Capture the cell that displays the provided text and extract its [x, y] central coordinate. 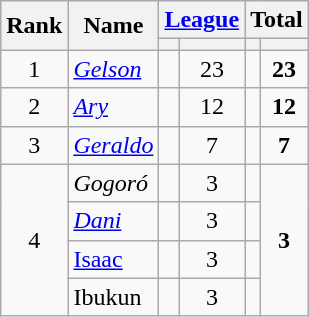
Rank [34, 26]
Gogoró [114, 183]
Dani [114, 221]
Name [114, 26]
League [202, 20]
Gelson [114, 69]
Isaac [114, 259]
2 [34, 107]
Total [277, 20]
Ibukun [114, 297]
4 [34, 240]
Ary [114, 107]
Geraldo [114, 145]
1 [34, 69]
